Find where the given text appears and provide that cell's center as [X, Y] coordinate. 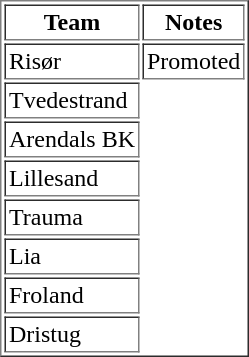
Notes [193, 22]
Team [72, 22]
Lillesand [72, 178]
Tvedestrand [72, 100]
Trauma [72, 218]
Risør [72, 62]
Froland [72, 296]
Promoted [193, 62]
Dristug [72, 334]
Lia [72, 256]
Arendals BK [72, 140]
